From the cell containing the given text, extract its center point as (x, y) coordinate. 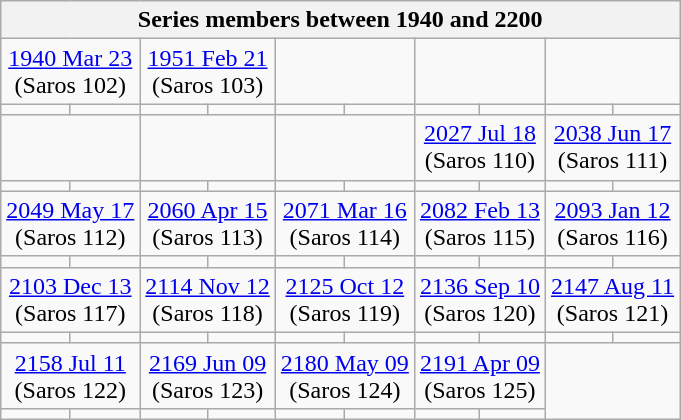
2027 Jul 18(Saros 110) (480, 148)
2180 May 09(Saros 124) (344, 376)
2147 Aug 11(Saros 121) (612, 300)
2082 Feb 13(Saros 115) (480, 224)
2169 Jun 09(Saros 123) (208, 376)
2158 Jul 11(Saros 122) (70, 376)
2060 Apr 15(Saros 113) (208, 224)
2093 Jan 12(Saros 116) (612, 224)
1951 Feb 21(Saros 103) (208, 72)
Series members between 1940 and 2200 (340, 20)
2103 Dec 13(Saros 117) (70, 300)
2125 Oct 12(Saros 119) (344, 300)
2071 Mar 16(Saros 114) (344, 224)
2114 Nov 12(Saros 118) (208, 300)
1940 Mar 23(Saros 102) (70, 72)
2049 May 17(Saros 112) (70, 224)
2191 Apr 09(Saros 125) (480, 376)
2136 Sep 10(Saros 120) (480, 300)
2038 Jun 17(Saros 111) (612, 148)
